Determine the [X, Y] coordinate at the center of the cell enclosing the given text.  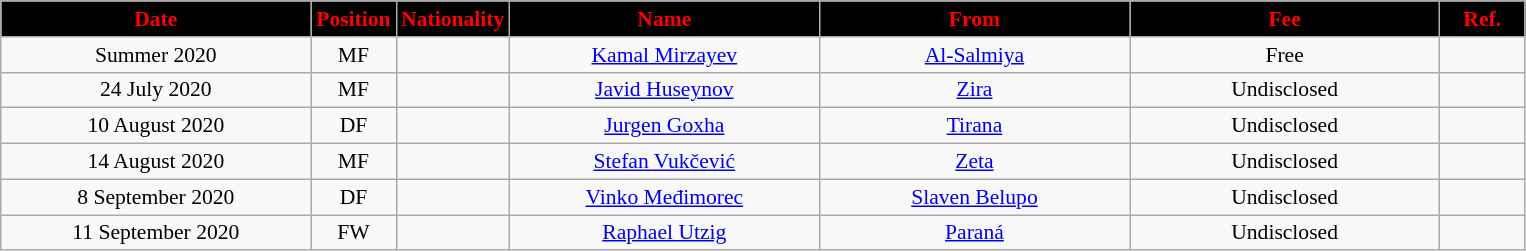
Jurgen Goxha [664, 126]
FW [354, 233]
Free [1285, 55]
Position [354, 19]
Javid Huseynov [664, 90]
From [974, 19]
Ref. [1482, 19]
Kamal Mirzayev [664, 55]
24 July 2020 [156, 90]
Raphael Utzig [664, 233]
Date [156, 19]
Al-Salmiya [974, 55]
Nationality [452, 19]
Slaven Belupo [974, 197]
Paraná [974, 233]
Name [664, 19]
8 September 2020 [156, 197]
Stefan Vukčević [664, 162]
10 August 2020 [156, 126]
Tirana [974, 126]
Fee [1285, 19]
Vinko Međimorec [664, 197]
Zeta [974, 162]
Zira [974, 90]
11 September 2020 [156, 233]
14 August 2020 [156, 162]
Summer 2020 [156, 55]
